Find where the given text appears and provide that cell's center as (x, y) coordinate. 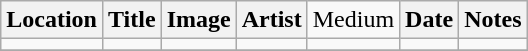
Medium (353, 20)
Notes (493, 20)
Artist (272, 20)
Image (198, 20)
Title (132, 20)
Location (52, 20)
Date (430, 20)
